Locate the cell with the specified text and output its [x, y] center coordinate. 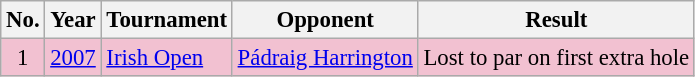
Opponent [325, 20]
Pádraig Harrington [325, 58]
2007 [73, 58]
Lost to par on first extra hole [556, 58]
1 [23, 58]
Tournament [166, 20]
Irish Open [166, 58]
No. [23, 20]
Result [556, 20]
Year [73, 20]
